Provide the (X, Y) coordinate of the cell's center where the given text is located.  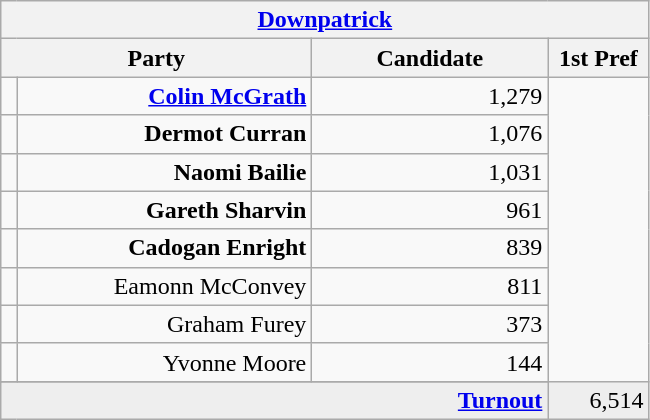
144 (430, 362)
839 (430, 248)
Graham Furey (164, 324)
Colin McGrath (164, 96)
Dermot Curran (164, 134)
Candidate (430, 58)
Eamonn McConvey (164, 286)
Turnout (274, 400)
373 (430, 324)
Cadogan Enright (164, 248)
Gareth Sharvin (164, 210)
811 (430, 286)
1st Pref (598, 58)
6,514 (598, 400)
1,076 (430, 134)
1,279 (430, 96)
Yvonne Moore (164, 362)
1,031 (430, 172)
961 (430, 210)
Naomi Bailie (164, 172)
Downpatrick (325, 20)
Party (156, 58)
